Provide the (X, Y) coordinate of the cell's center where the given text is located.  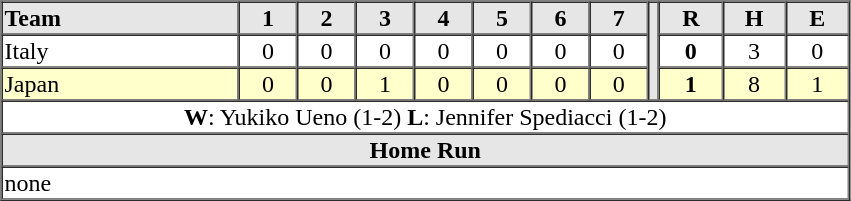
W: Yukiko Ueno (1-2) L: Jennifer Spediacci (1-2) (426, 116)
H (754, 18)
Italy (120, 50)
8 (754, 84)
Home Run (426, 150)
Team (120, 18)
R (690, 18)
none (426, 182)
6 (560, 18)
E (818, 18)
4 (443, 18)
Japan (120, 84)
7 (619, 18)
5 (502, 18)
2 (326, 18)
